Determine the [x, y] coordinate at the center of the cell enclosing the given text.  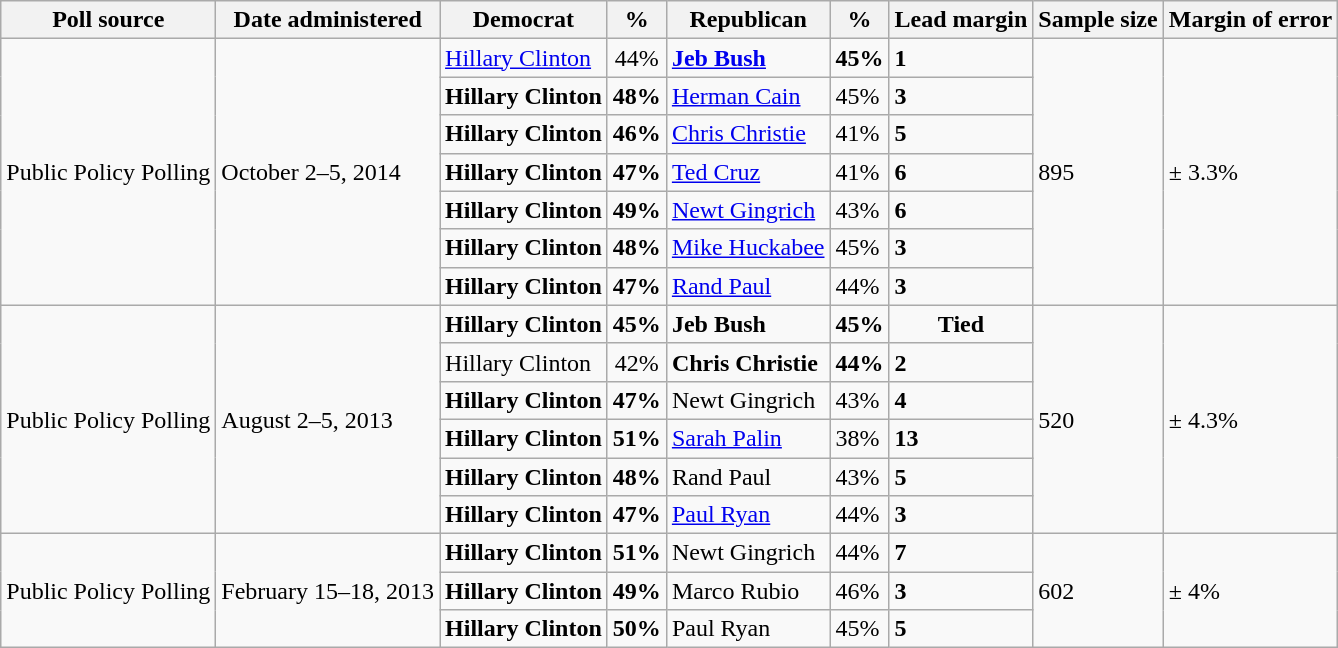
August 2–5, 2013 [328, 419]
Date administered [328, 20]
602 [1098, 591]
2 [961, 362]
Tied [961, 324]
± 4.3% [1250, 419]
Herman Cain [748, 96]
4 [961, 400]
13 [961, 438]
February 15–18, 2013 [328, 591]
Poll source [108, 20]
Lead margin [961, 20]
1 [961, 58]
42% [636, 362]
October 2–5, 2014 [328, 172]
Sample size [1098, 20]
Margin of error [1250, 20]
Democrat [524, 20]
± 4% [1250, 591]
± 3.3% [1250, 172]
Marco Rubio [748, 591]
895 [1098, 172]
7 [961, 553]
520 [1098, 419]
38% [860, 438]
Sarah Palin [748, 438]
Ted Cruz [748, 172]
Mike Huckabee [748, 248]
Republican [748, 20]
50% [636, 629]
